Find where the given text appears and provide that cell's center as (X, Y) coordinate. 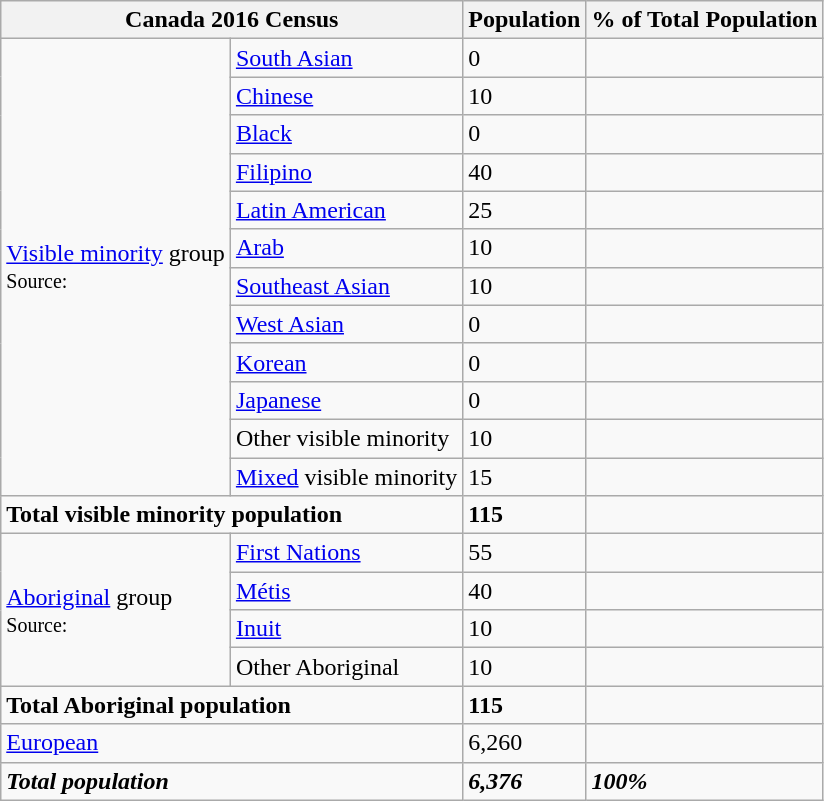
Black (346, 134)
55 (524, 553)
Aboriginal groupSource: (116, 610)
Inuit (346, 629)
Canada 2016 Census (232, 20)
Métis (346, 591)
25 (524, 210)
South Asian (346, 58)
6,260 (524, 743)
Mixed visible minority (346, 477)
Japanese (346, 400)
Visible minority groupSource: (116, 268)
Southeast Asian (346, 286)
100% (704, 781)
Chinese (346, 96)
Total population (232, 781)
Other visible minority (346, 438)
Total Aboriginal population (232, 705)
Total visible minority population (232, 515)
Filipino (346, 172)
West Asian (346, 324)
6,376 (524, 781)
Other Aboriginal (346, 667)
Arab (346, 248)
Latin American (346, 210)
First Nations (346, 553)
European (232, 743)
Population (524, 20)
% of Total Population (704, 20)
Korean (346, 362)
15 (524, 477)
